Search for the cell housing the specified text and yield its [x, y] center coordinate. 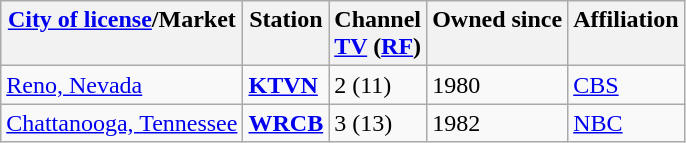
3 (13) [378, 123]
City of license/Market [122, 34]
NBC [626, 123]
Chattanooga, Tennessee [122, 123]
1982 [498, 123]
Affiliation [626, 34]
ChannelTV (RF) [378, 34]
Owned since [498, 34]
CBS [626, 85]
2 (11) [378, 85]
Reno, Nevada [122, 85]
Station [286, 34]
1980 [498, 85]
KTVN [286, 85]
WRCB [286, 123]
